Find where the given text appears and provide that cell's center as [X, Y] coordinate. 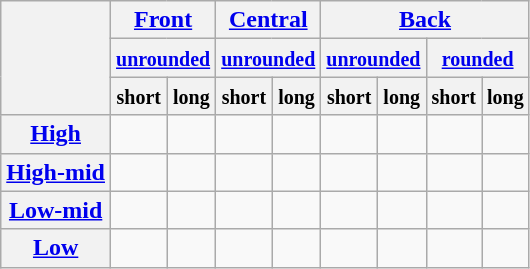
High [56, 134]
rounded [478, 58]
Low-mid [56, 210]
Low [56, 248]
High-mid [56, 172]
Front [164, 20]
Back [425, 20]
Central [268, 20]
